Capture the cell that displays the provided text and extract its (x, y) central coordinate. 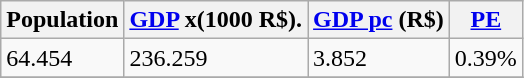
Population (62, 20)
GDP x(1000 R$). (216, 20)
0.39% (486, 58)
236.259 (216, 58)
GDP pc (R$) (379, 20)
64.454 (62, 58)
PE (486, 20)
3.852 (379, 58)
